Determine the (X, Y) coordinate at the center of the cell enclosing the given text.  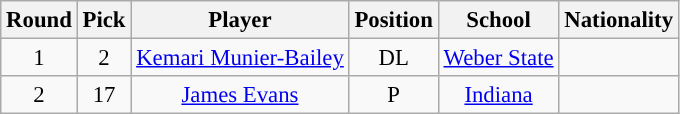
Round (39, 20)
Nationality (618, 20)
1 (39, 58)
17 (104, 95)
James Evans (240, 95)
Pick (104, 20)
School (498, 20)
Kemari Munier-Bailey (240, 58)
Player (240, 20)
P (394, 95)
Indiana (498, 95)
DL (394, 58)
Weber State (498, 58)
Position (394, 20)
